Locate the cell with the specified text and output its [x, y] center coordinate. 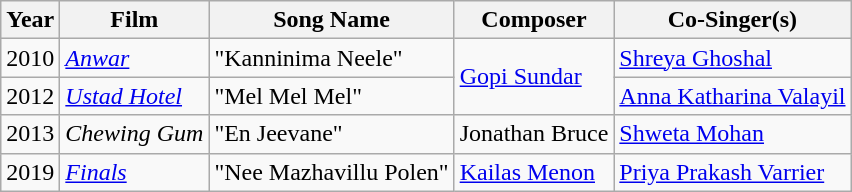
2019 [30, 172]
"Mel Mel Mel" [332, 96]
Song Name [332, 20]
Anwar [134, 58]
Year [30, 20]
Priya Prakash Varrier [732, 172]
Finals [134, 172]
2012 [30, 96]
Ustad Hotel [134, 96]
"En Jeevane" [332, 134]
Shweta Mohan [732, 134]
Gopi Sundar [534, 77]
"Nee Mazhavillu Polen" [332, 172]
Anna Katharina Valayil [732, 96]
Composer [534, 20]
2013 [30, 134]
Jonathan Bruce [534, 134]
Chewing Gum [134, 134]
Co-Singer(s) [732, 20]
"Kanninima Neele" [332, 58]
Kailas Menon [534, 172]
Film [134, 20]
Shreya Ghoshal [732, 58]
2010 [30, 58]
